Return the [x, y] coordinate for the center point of the cell that contains the specified text.  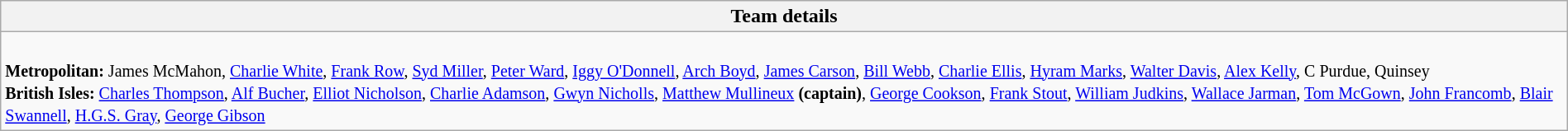
Team details [784, 16]
